From the cell containing the given text, extract its center point as [X, Y] coordinate. 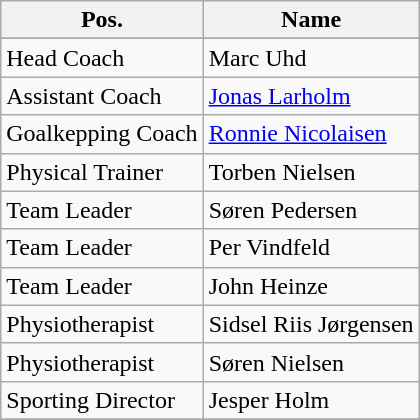
John Heinze [311, 286]
Physical Trainer [102, 172]
Head Coach [102, 58]
Søren Nielsen [311, 362]
Ronnie Nicolaisen [311, 134]
Per Vindfeld [311, 248]
Name [311, 20]
Sidsel Riis Jørgensen [311, 324]
Sporting Director [102, 400]
Marc Uhd [311, 58]
Pos. [102, 20]
Torben Nielsen [311, 172]
Søren Pedersen [311, 210]
Jonas Larholm [311, 96]
Jesper Holm [311, 400]
Assistant Coach [102, 96]
Goalkepping Coach [102, 134]
